Identify which cell holds the provided text, then report its [x, y] central coordinate. 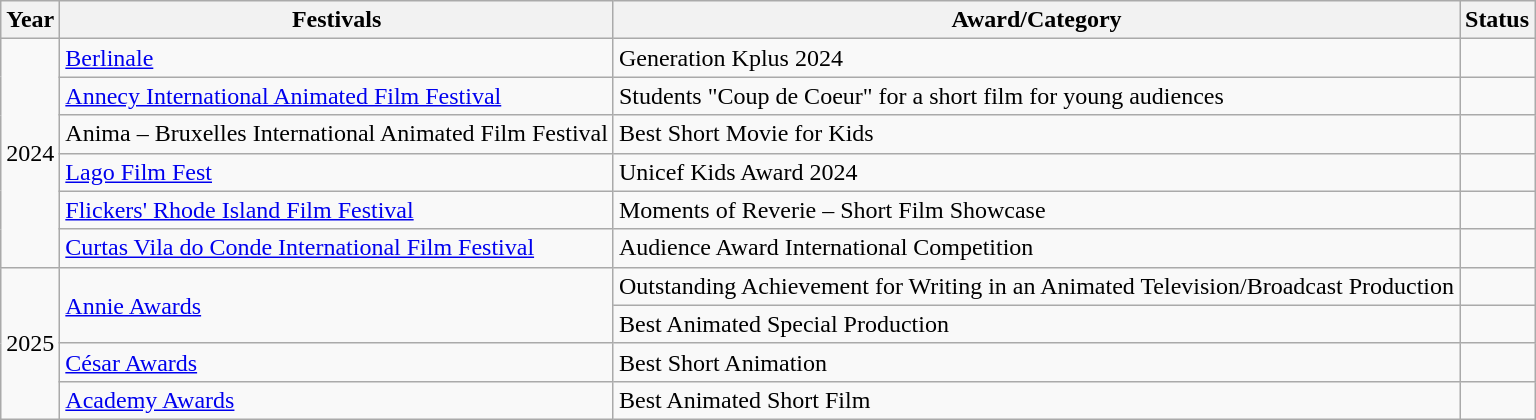
Best Short Movie for Kids [1036, 134]
Flickers' Rhode Island Film Festival [337, 210]
Curtas Vila do Conde International Film Festival [337, 248]
Annecy International Animated Film Festival [337, 96]
2024 [30, 153]
Annie Awards [337, 305]
Unicef Kids Award 2024 [1036, 172]
Moments of Reverie – Short Film Showcase [1036, 210]
Year [30, 20]
César Awards [337, 362]
Best Animated Special Production [1036, 324]
Award/Category [1036, 20]
Best Animated Short Film [1036, 400]
Audience Award International Competition [1036, 248]
Outstanding Achievement for Writing in an Animated Television/Broadcast Production [1036, 286]
Academy Awards [337, 400]
Lago Film Fest [337, 172]
Festivals [337, 20]
2025 [30, 343]
Berlinale [337, 58]
Status [1498, 20]
Best Short Animation [1036, 362]
Generation Kplus 2024 [1036, 58]
Students "Coup de Coeur" for a short film for young audiences [1036, 96]
Anima – Bruxelles International Animated Film Festival [337, 134]
